Search for the cell housing the specified text and yield its (X, Y) center coordinate. 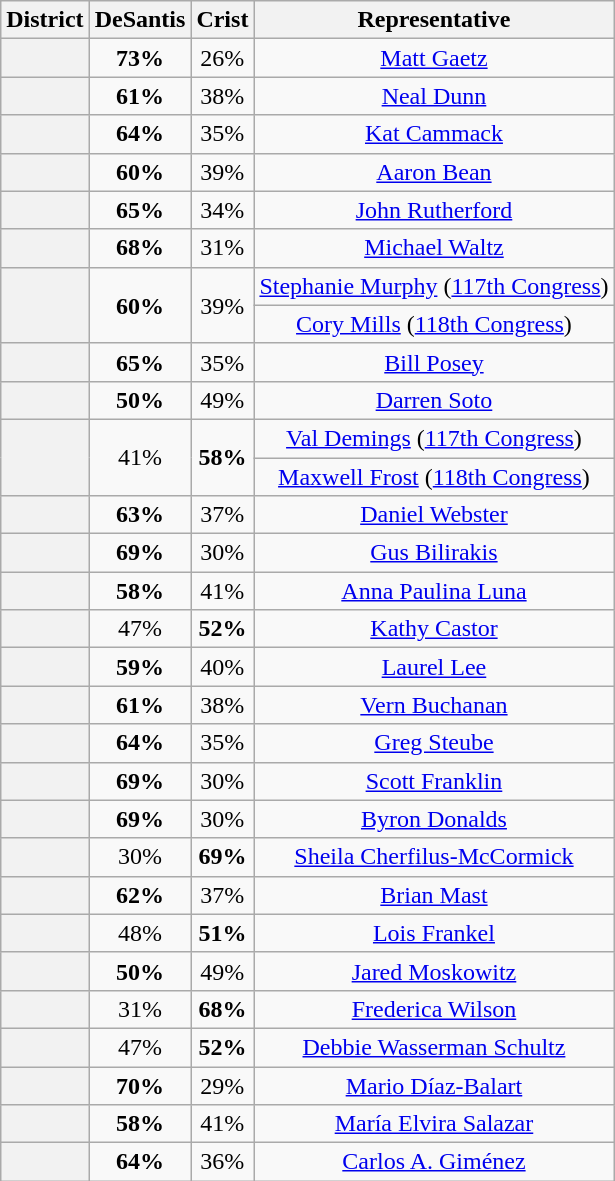
Stephanie Murphy (117th Congress) (434, 286)
Darren Soto (434, 400)
59% (140, 667)
Cory Mills (118th Congress) (434, 324)
Matt Gaetz (434, 58)
63% (140, 515)
Scott Franklin (434, 781)
70% (140, 1085)
Crist (222, 20)
Jared Moskowitz (434, 971)
Frederica Wilson (434, 1009)
29% (222, 1085)
Gus Bilirakis (434, 553)
District (45, 20)
73% (140, 58)
Debbie Wasserman Schultz (434, 1047)
Lois Frankel (434, 933)
Greg Steube (434, 743)
DeSantis (140, 20)
Laurel Lee (434, 667)
Brian Mast (434, 895)
Kat Cammack (434, 134)
Anna Paulina Luna (434, 591)
María Elvira Salazar (434, 1124)
Sheila Cherfilus-McCormick (434, 857)
36% (222, 1162)
Neal Dunn (434, 96)
Vern Buchanan (434, 705)
Representative (434, 20)
40% (222, 667)
John Rutherford (434, 210)
26% (222, 58)
34% (222, 210)
Mario Díaz-Balart (434, 1085)
Val Demings (117th Congress) (434, 438)
Michael Waltz (434, 248)
Daniel Webster (434, 515)
51% (222, 933)
Carlos A. Giménez (434, 1162)
Kathy Castor (434, 629)
62% (140, 895)
48% (140, 933)
Byron Donalds (434, 819)
Maxwell Frost (118th Congress) (434, 477)
Bill Posey (434, 362)
Aaron Bean (434, 172)
